Find where the given text appears and provide that cell's center as [X, Y] coordinate. 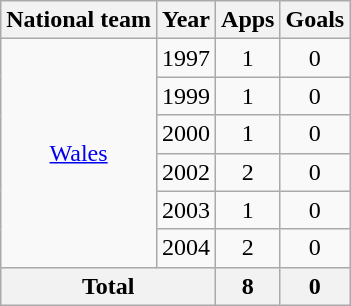
8 [248, 286]
Total [108, 286]
2002 [186, 172]
1997 [186, 58]
National team [79, 20]
2003 [186, 210]
1999 [186, 96]
2004 [186, 248]
Year [186, 20]
2000 [186, 134]
Wales [79, 153]
Apps [248, 20]
Goals [315, 20]
